Return (X, Y) of the center of cell containing provided text 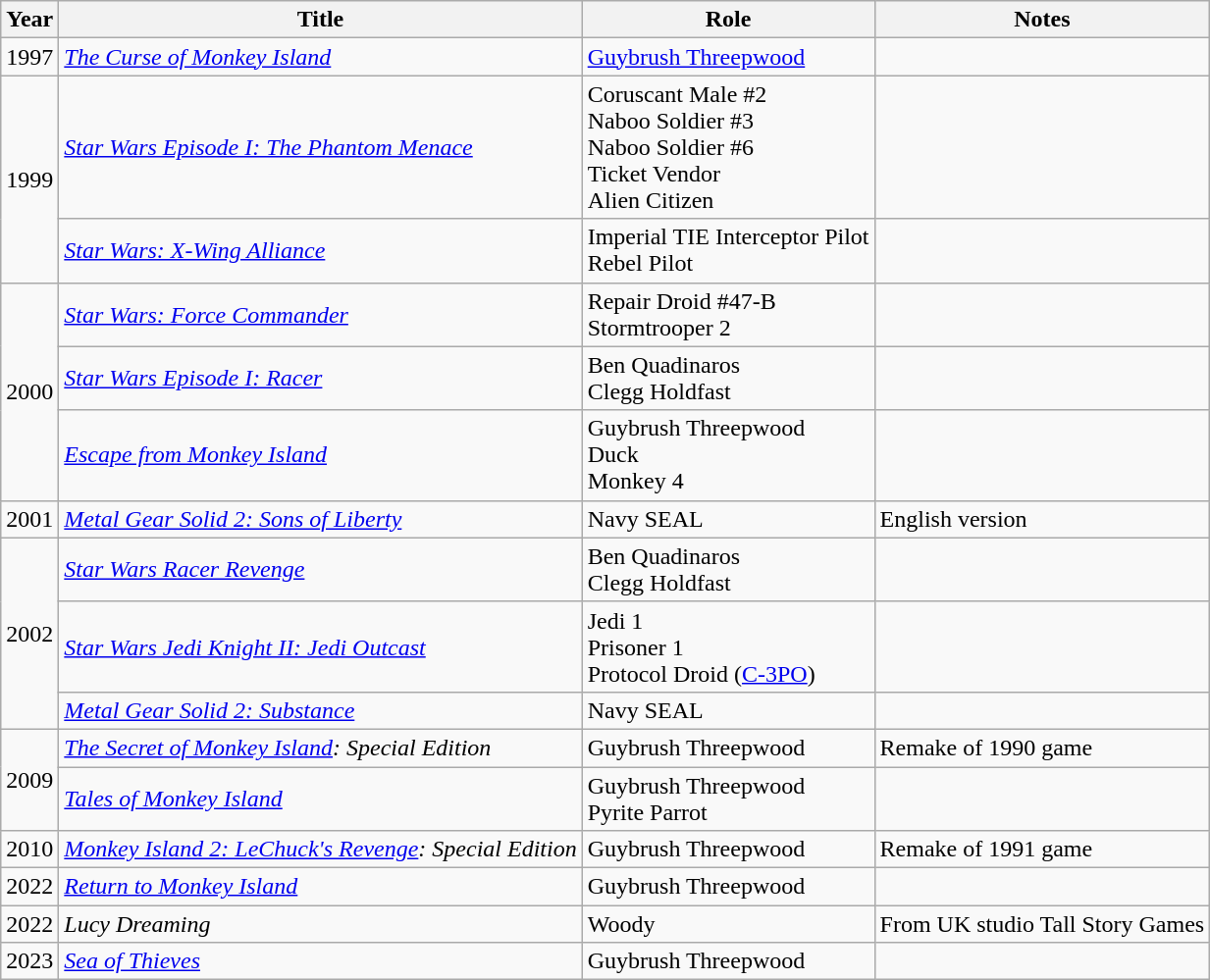
English version (1042, 519)
Lucy Dreaming (320, 924)
Coruscant Male #2Naboo Soldier #3Naboo Soldier #6Ticket VendorAlien Citizen (728, 147)
Escape from Monkey Island (320, 455)
1999 (29, 179)
Remake of 1990 game (1042, 748)
From UK studio Tall Story Games (1042, 924)
Tales of Monkey Island (320, 799)
2002 (29, 634)
Star Wars Racer Revenge (320, 569)
Repair Droid #47-BStormtrooper 2 (728, 314)
Monkey Island 2: LeChuck's Revenge: Special Edition (320, 850)
The Curse of Monkey Island (320, 57)
Remake of 1991 game (1042, 850)
Star Wars Jedi Knight II: Jedi Outcast (320, 646)
Notes (1042, 20)
2010 (29, 850)
Guybrush ThreepwoodPyrite Parrot (728, 799)
Guybrush ThreepwoodDuckMonkey 4 (728, 455)
Woody (728, 924)
2009 (29, 779)
Sea of Thieves (320, 961)
Metal Gear Solid 2: Sons of Liberty (320, 519)
Jedi 1Prisoner 1Protocol Droid (C-3PO) (728, 646)
Role (728, 20)
1997 (29, 57)
Star Wars: X-Wing Alliance (320, 251)
Star Wars Episode I: Racer (320, 379)
Star Wars Episode I: The Phantom Menace (320, 147)
Year (29, 20)
2000 (29, 391)
Metal Gear Solid 2: Substance (320, 710)
Star Wars: Force Commander (320, 314)
Title (320, 20)
The Secret of Monkey Island: Special Edition (320, 748)
Return to Monkey Island (320, 887)
2023 (29, 961)
Imperial TIE Interceptor PilotRebel Pilot (728, 251)
2001 (29, 519)
